Identify which cell holds the provided text, then report its [x, y] central coordinate. 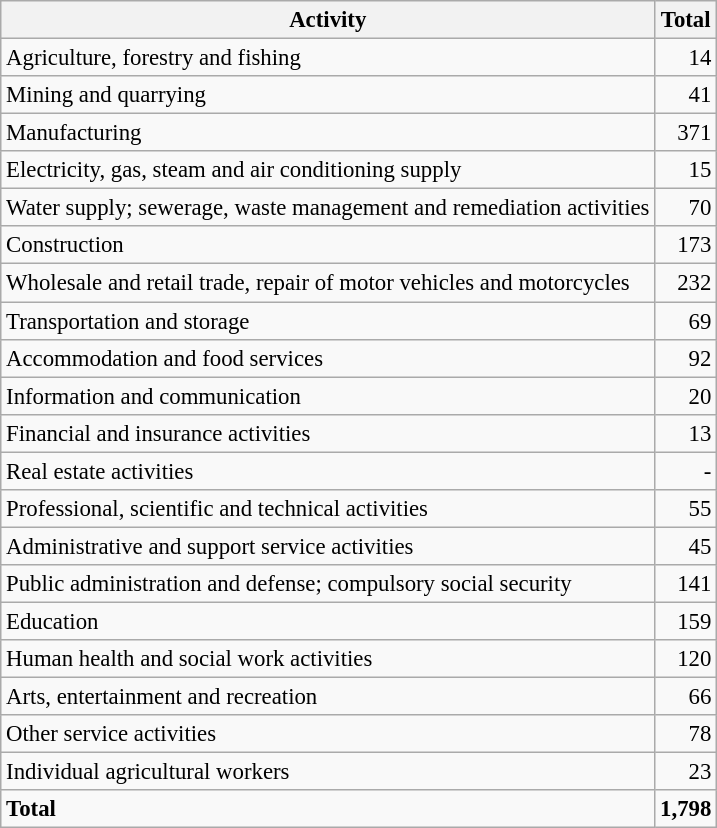
20 [686, 396]
159 [686, 621]
13 [686, 433]
Activity [328, 20]
173 [686, 245]
Professional, scientific and technical activities [328, 509]
Public administration and defense; compulsory social security [328, 584]
66 [686, 697]
1,798 [686, 809]
41 [686, 95]
Accommodation and food services [328, 358]
Education [328, 621]
371 [686, 133]
70 [686, 208]
69 [686, 321]
232 [686, 283]
Information and communication [328, 396]
Construction [328, 245]
141 [686, 584]
Administrative and support service activities [328, 546]
14 [686, 58]
Transportation and storage [328, 321]
Water supply; sewerage, waste management and remediation activities [328, 208]
78 [686, 734]
Real estate activities [328, 471]
Human health and social work activities [328, 659]
23 [686, 772]
Electricity, gas, steam and air conditioning supply [328, 170]
120 [686, 659]
15 [686, 170]
55 [686, 509]
Agriculture, forestry and fishing [328, 58]
45 [686, 546]
Mining and quarrying [328, 95]
Wholesale and retail trade, repair of motor vehicles and motorcycles [328, 283]
92 [686, 358]
- [686, 471]
Other service activities [328, 734]
Manufacturing [328, 133]
Arts, entertainment and recreation [328, 697]
Individual agricultural workers [328, 772]
Financial and insurance activities [328, 433]
